Pinpoint the cell where the given text exists, returning its [X, Y] midpoint coordinate. 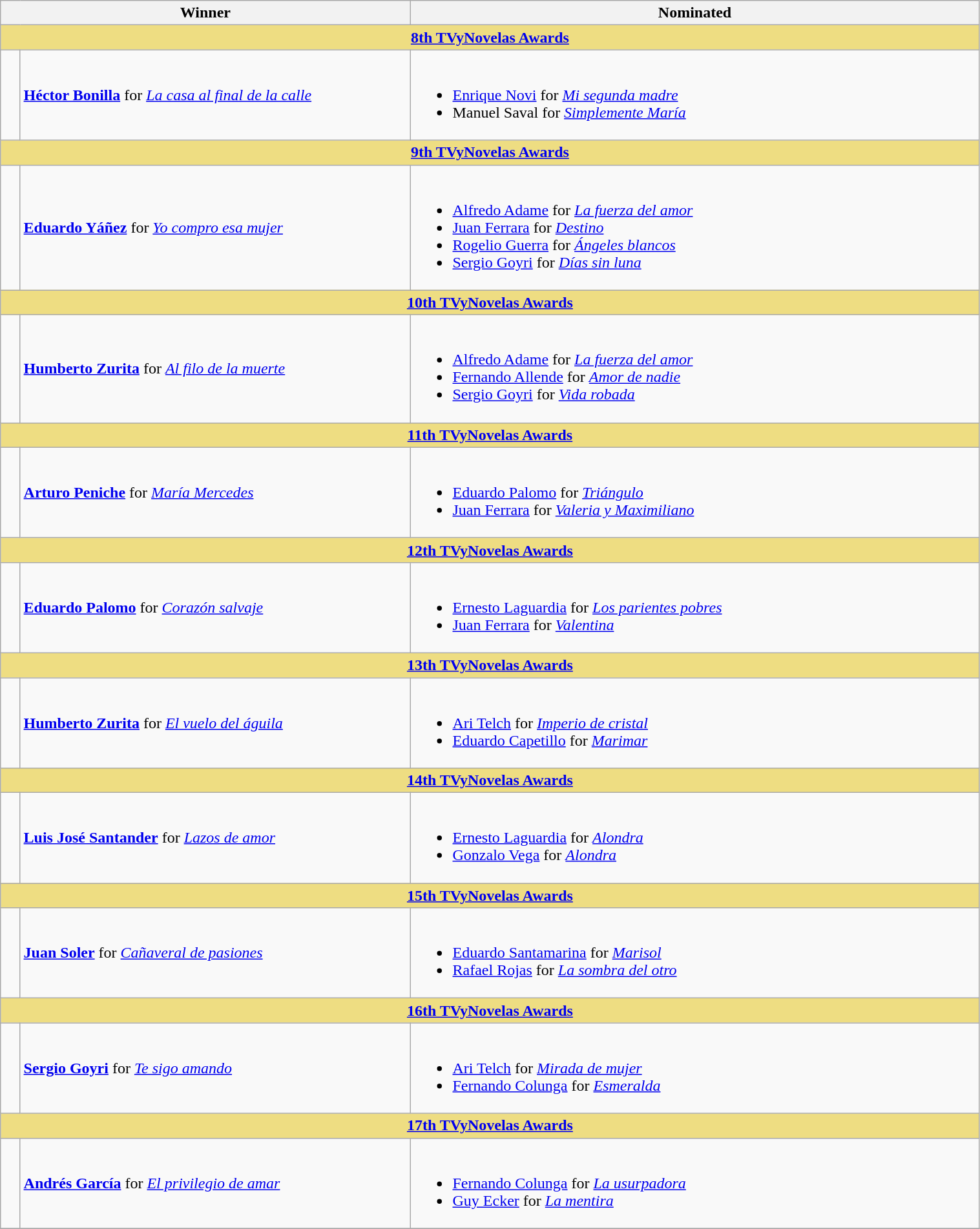
12th TVyNovelas Awards [490, 550]
Fernando Colunga for La usurpadoraGuy Ecker for La mentira [695, 1183]
14th TVyNovelas Awards [490, 781]
Ernesto Laguardia for AlondraGonzalo Vega for Alondra [695, 838]
10th TVyNovelas Awards [490, 302]
Winner [205, 13]
Sergio Goyri for Te sigo amando [215, 1068]
Enrique Novi for Mi segunda madreManuel Saval for Simplemente María [695, 95]
Andrés García for El privilegio de amar [215, 1183]
Ari Telch for Mirada de mujerFernando Colunga for Esmeralda [695, 1068]
16th TVyNovelas Awards [490, 1011]
Ernesto Laguardia for Los parientes pobresJuan Ferrara for Valentina [695, 607]
Eduardo Palomo for Corazón salvaje [215, 607]
Nominated [695, 13]
13th TVyNovelas Awards [490, 665]
17th TVyNovelas Awards [490, 1126]
Luis José Santander for Lazos de amor [215, 838]
Eduardo Palomo for TriánguloJuan Ferrara for Valeria y Maximiliano [695, 492]
Arturo Peniche for María Mercedes [215, 492]
Alfredo Adame for La fuerza del amorFernando Allende for Amor de nadieSergio Goyri for Vida robada [695, 368]
Juan Soler for Cañaveral de pasiones [215, 953]
Alfredo Adame for La fuerza del amorJuan Ferrara for DestinoRogelio Guerra for Ángeles blancosSergio Goyri for Días sin luna [695, 227]
8th TVyNovelas Awards [490, 37]
11th TVyNovelas Awards [490, 435]
Eduardo Santamarina for MarisolRafael Rojas for La sombra del otro [695, 953]
Héctor Bonilla for La casa al final de la calle [215, 95]
Humberto Zurita for El vuelo del águila [215, 722]
Ari Telch for Imperio de cristalEduardo Capetillo for Marimar [695, 722]
Eduardo Yáñez for Yo compro esa mujer [215, 227]
Humberto Zurita for Al filo de la muerte [215, 368]
9th TVyNovelas Awards [490, 152]
15th TVyNovelas Awards [490, 896]
